Locate the cell with the specified text and output its [X, Y] center coordinate. 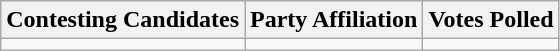
Party Affiliation [334, 20]
Votes Polled [491, 20]
Contesting Candidates [123, 20]
